Capture the cell that displays the provided text and extract its (X, Y) central coordinate. 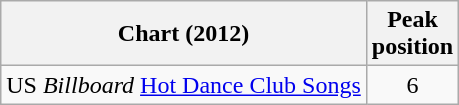
6 (412, 85)
US Billboard Hot Dance Club Songs (184, 85)
Peakposition (412, 34)
Chart (2012) (184, 34)
